Determine the [X, Y] coordinate at the center of the cell enclosing the given text.  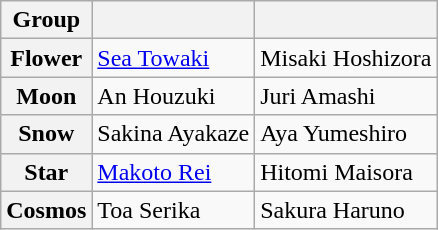
Flower [46, 58]
Juri Amashi [346, 96]
Misaki Hoshizora [346, 58]
Sea Towaki [174, 58]
Makoto Rei [174, 172]
Moon [46, 96]
Toa Serika [174, 210]
An Houzuki [174, 96]
Sakura Haruno [346, 210]
Snow [46, 134]
Group [46, 20]
Star [46, 172]
Sakina Ayakaze [174, 134]
Aya Yumeshiro [346, 134]
Cosmos [46, 210]
Hitomi Maisora [346, 172]
